Pinpoint the cell where the given text exists, returning its (x, y) midpoint coordinate. 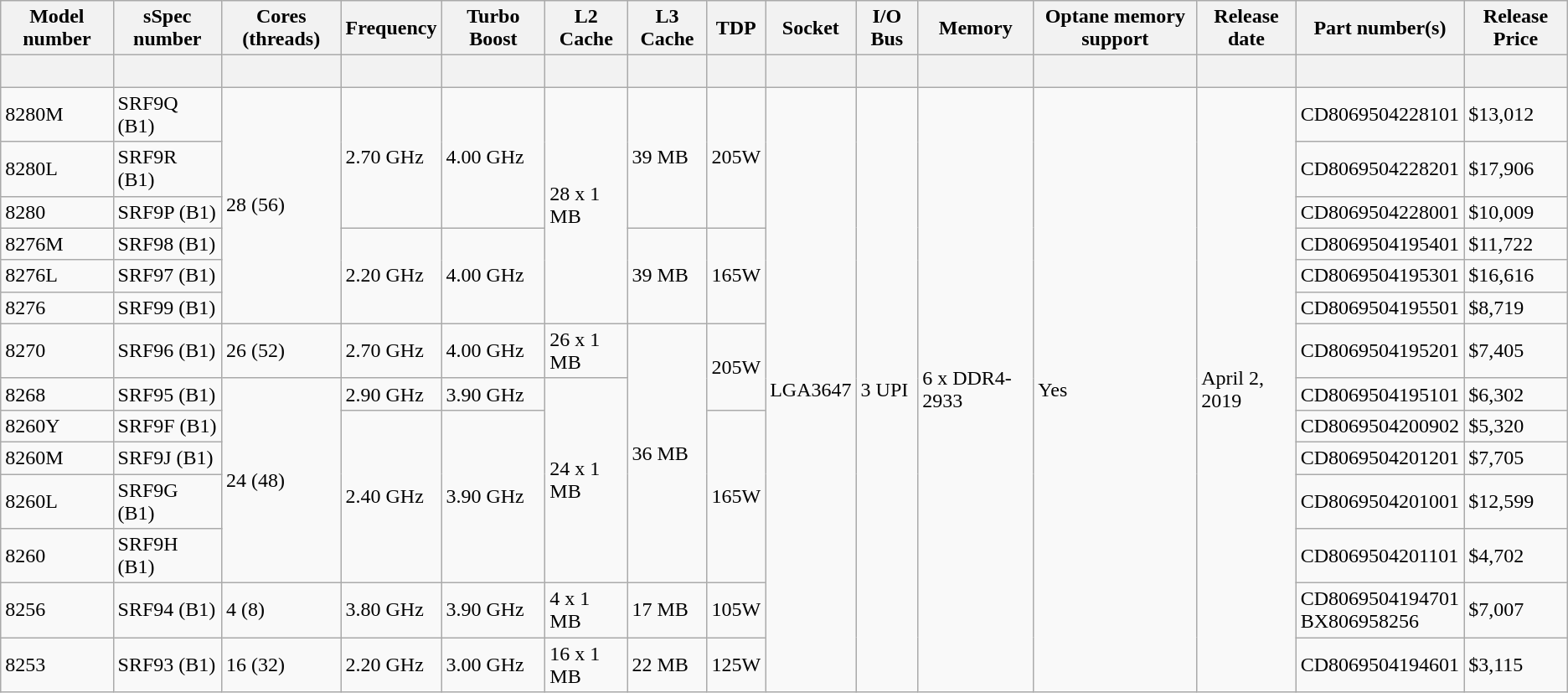
$10,009 (1516, 212)
24 (48) (281, 480)
Model number (57, 28)
CD8069504194601 (1380, 665)
$16,616 (1516, 276)
SRF95 (B1) (168, 394)
Part number(s) (1380, 28)
LGA3647 (811, 390)
$8,719 (1516, 308)
CD8069504201201 (1380, 458)
Release Price (1516, 28)
SRF9Q (B1) (168, 114)
8280M (57, 114)
8260M (57, 458)
CD8069504195401 (1380, 244)
SRF9J (B1) (168, 458)
SRF9G (B1) (168, 501)
8270 (57, 350)
CD8069504194701BX806958256 (1380, 610)
CD8069504228201 (1380, 169)
SRF99 (B1) (168, 308)
$13,012 (1516, 114)
6 x DDR4-2933 (976, 390)
CD8069504228101 (1380, 114)
$7,405 (1516, 350)
8276M (57, 244)
8280L (57, 169)
8276 (57, 308)
26 x 1 MB (586, 350)
I/O Bus (887, 28)
$7,705 (1516, 458)
8260Y (57, 426)
8256 (57, 610)
$7,007 (1516, 610)
8276L (57, 276)
$5,320 (1516, 426)
CD8069504201001 (1380, 501)
L3 Cache (667, 28)
Yes (1116, 390)
$4,702 (1516, 556)
26 (52) (281, 350)
8268 (57, 394)
36 MB (667, 453)
CD8069504195501 (1380, 308)
TDP (736, 28)
3 UPI (887, 390)
April 2, 2019 (1246, 390)
SRF97 (B1) (168, 276)
4 x 1 MB (586, 610)
4 (8) (281, 610)
22 MB (667, 665)
17 MB (667, 610)
Frequency (391, 28)
Cores (threads) (281, 28)
28 x 1 MB (586, 205)
Turbo Boost (493, 28)
sSpec number (168, 28)
16 x 1 MB (586, 665)
CD8069504195101 (1380, 394)
SRF9H (B1) (168, 556)
SRF9P (B1) (168, 212)
L2 Cache (586, 28)
$11,722 (1516, 244)
24 x 1 MB (586, 480)
125W (736, 665)
SRF96 (B1) (168, 350)
105W (736, 610)
8253 (57, 665)
Release date (1246, 28)
CD8069504200902 (1380, 426)
8280 (57, 212)
Socket (811, 28)
$17,906 (1516, 169)
SRF93 (B1) (168, 665)
8260L (57, 501)
8260 (57, 556)
3.80 GHz (391, 610)
$6,302 (1516, 394)
28 (56) (281, 205)
SRF9F (B1) (168, 426)
Memory (976, 28)
Optane memory support (1116, 28)
3.00 GHz (493, 665)
CD8069504201101 (1380, 556)
$3,115 (1516, 665)
CD8069504195201 (1380, 350)
SRF94 (B1) (168, 610)
2.90 GHz (391, 394)
2.40 GHz (391, 496)
SRF9R (B1) (168, 169)
SRF98 (B1) (168, 244)
16 (32) (281, 665)
$12,599 (1516, 501)
CD8069504228001 (1380, 212)
CD8069504195301 (1380, 276)
